Determine the [X, Y] coordinate at the center of the cell enclosing the given text.  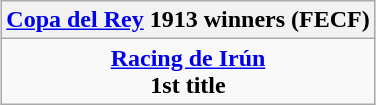
Copa del Rey 1913 winners (FECF) [188, 20]
Racing de Irún1st title [188, 72]
